Detect which cell encompasses the target text, then output its [x, y] center coordinate. 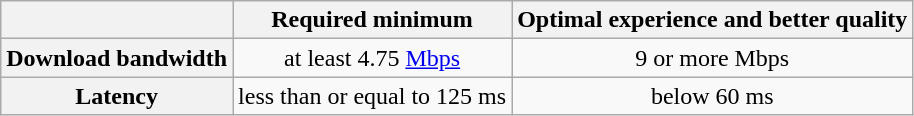
9 or more Mbps [712, 58]
below 60 ms [712, 96]
at least 4.75 Mbps [372, 58]
Required minimum [372, 20]
Latency [117, 96]
less than or equal to 125 ms [372, 96]
Download bandwidth [117, 58]
Optimal experience and better quality [712, 20]
